Output the (X, Y) coordinate of the center of the cell containing the given text.  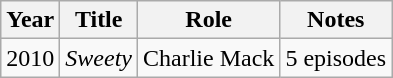
2010 (30, 58)
Year (30, 20)
Sweety (99, 58)
Charlie Mack (209, 58)
Title (99, 20)
5 episodes (336, 58)
Role (209, 20)
Notes (336, 20)
